Scan for the cell matching the given text and deliver its (x, y) coordinate at center. 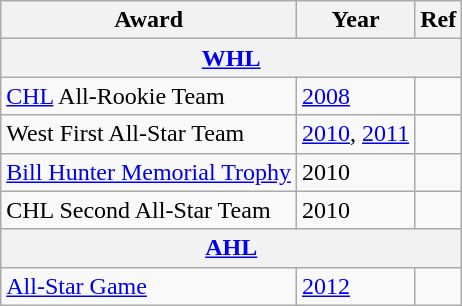
2008 (355, 96)
Ref (438, 20)
CHL Second All-Star Team (149, 210)
West First All-Star Team (149, 134)
AHL (232, 248)
WHL (232, 58)
CHL All-Rookie Team (149, 96)
Bill Hunter Memorial Trophy (149, 172)
Year (355, 20)
Award (149, 20)
2012 (355, 286)
All-Star Game (149, 286)
2010, 2011 (355, 134)
